Locate the cell with the specified text and output its [X, Y] center coordinate. 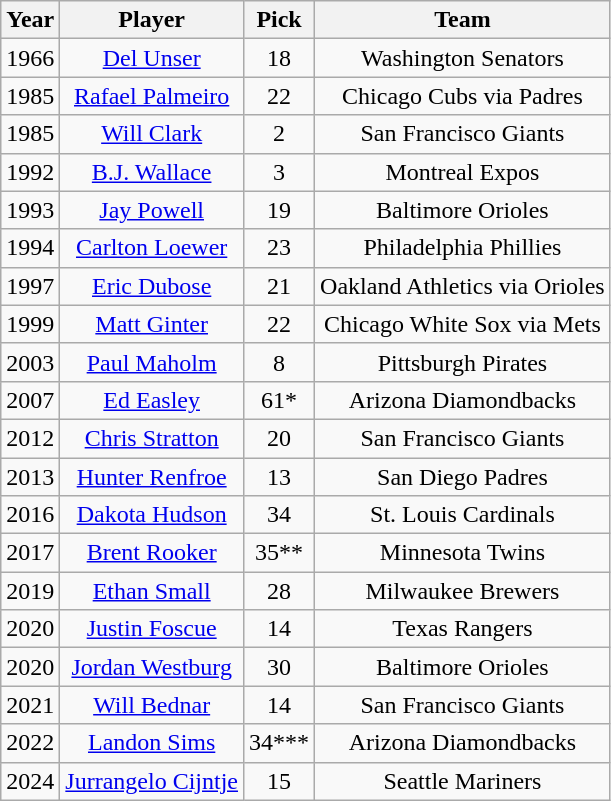
Hunter Renfroe [152, 477]
1994 [30, 248]
St. Louis Cardinals [463, 515]
1999 [30, 324]
2003 [30, 362]
Jurrangelo Cijntje [152, 781]
1992 [30, 172]
Pittsburgh Pirates [463, 362]
Ethan Small [152, 591]
8 [280, 362]
1966 [30, 58]
28 [280, 591]
1993 [30, 210]
2007 [30, 400]
Dakota Hudson [152, 515]
Minnesota Twins [463, 553]
61* [280, 400]
1997 [30, 286]
18 [280, 58]
2024 [30, 781]
30 [280, 667]
Landon Sims [152, 743]
Milwaukee Brewers [463, 591]
34*** [280, 743]
San Diego Padres [463, 477]
Rafael Palmeiro [152, 96]
Washington Senators [463, 58]
Oakland Athletics via Orioles [463, 286]
Eric Dubose [152, 286]
34 [280, 515]
Player [152, 20]
Chicago White Sox via Mets [463, 324]
Del Unser [152, 58]
Seattle Mariners [463, 781]
2019 [30, 591]
2022 [30, 743]
23 [280, 248]
Will Bednar [152, 705]
Paul Maholm [152, 362]
13 [280, 477]
20 [280, 438]
2021 [30, 705]
Carlton Loewer [152, 248]
Year [30, 20]
Ed Easley [152, 400]
Philadelphia Phillies [463, 248]
Jay Powell [152, 210]
2013 [30, 477]
B.J. Wallace [152, 172]
Pick [280, 20]
Jordan Westburg [152, 667]
Chicago Cubs via Padres [463, 96]
Chris Stratton [152, 438]
2012 [30, 438]
21 [280, 286]
Montreal Expos [463, 172]
15 [280, 781]
Brent Rooker [152, 553]
Will Clark [152, 134]
Team [463, 20]
2 [280, 134]
35** [280, 553]
Texas Rangers [463, 629]
Matt Ginter [152, 324]
3 [280, 172]
Justin Foscue [152, 629]
19 [280, 210]
2017 [30, 553]
2016 [30, 515]
